Determine the [X, Y] coordinate at the center of the cell enclosing the given text.  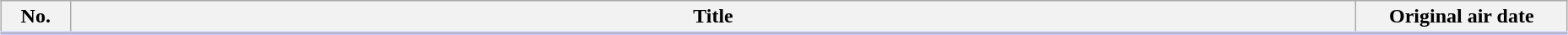
No. [35, 17]
Title [713, 17]
Original air date [1462, 17]
